Return (X, Y) of the center of cell containing provided text 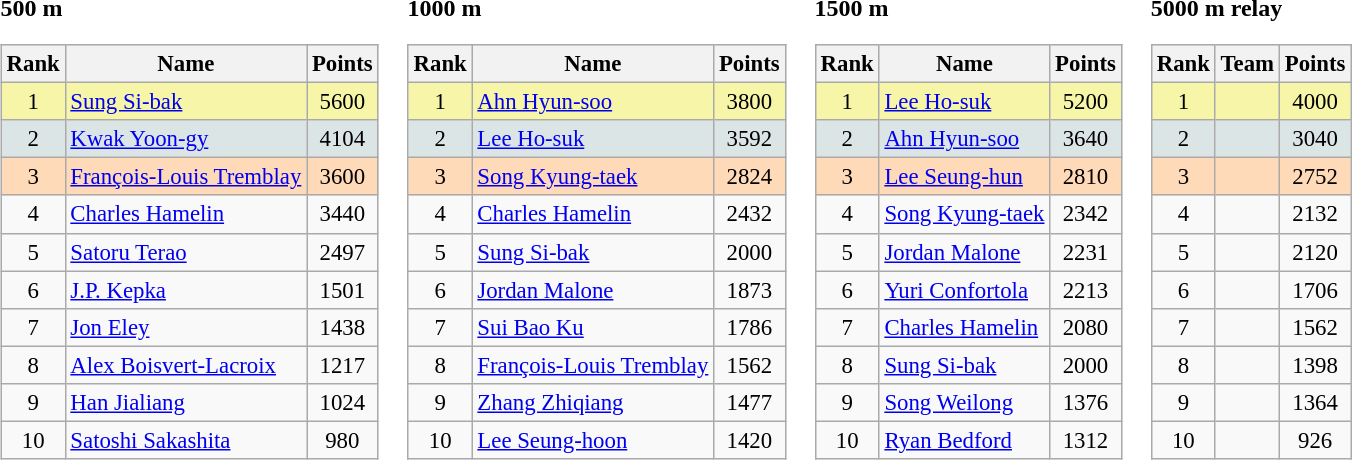
Song Weilong (964, 402)
1477 (750, 402)
5600 (342, 102)
Yuri Confortola (964, 290)
2752 (1314, 177)
4000 (1314, 102)
Alex Boisvert-Lacroix (186, 365)
Ryan Bedford (964, 440)
5200 (1086, 102)
2342 (1086, 214)
2432 (750, 214)
Zhang Zhiqiang (593, 402)
Lee Seung-hoon (593, 440)
3040 (1314, 139)
3640 (1086, 139)
Kwak Yoon-gy (186, 139)
1420 (750, 440)
Lee Seung-hun (964, 177)
1706 (1314, 290)
2120 (1314, 252)
2231 (1086, 252)
1438 (342, 327)
J.P. Kepka (186, 290)
3592 (750, 139)
Satoru Terao (186, 252)
1873 (750, 290)
Team (1247, 64)
Han Jialiang (186, 402)
4104 (342, 139)
3440 (342, 214)
Satoshi Sakashita (186, 440)
2824 (750, 177)
2132 (1314, 214)
2810 (1086, 177)
1376 (1086, 402)
980 (342, 440)
Jon Eley (186, 327)
1364 (1314, 402)
1398 (1314, 365)
1217 (342, 365)
926 (1314, 440)
2497 (342, 252)
3800 (750, 102)
2213 (1086, 290)
1024 (342, 402)
2080 (1086, 327)
1786 (750, 327)
3600 (342, 177)
1501 (342, 290)
1312 (1086, 440)
Sui Bao Ku (593, 327)
